Return the (x, y) coordinate for the center point of the cell that contains the specified text.  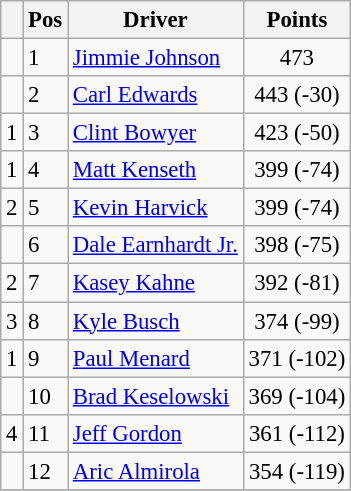
Kasey Kahne (156, 283)
Paul Menard (156, 358)
Driver (156, 20)
473 (296, 58)
Clint Bowyer (156, 133)
369 (-104) (296, 396)
398 (-75) (296, 245)
443 (-30) (296, 95)
Carl Edwards (156, 95)
354 (-119) (296, 471)
10 (46, 396)
5 (46, 208)
392 (-81) (296, 283)
361 (-112) (296, 433)
9 (46, 358)
Brad Keselowski (156, 396)
Aric Almirola (156, 471)
Jimmie Johnson (156, 58)
Pos (46, 20)
371 (-102) (296, 358)
Jeff Gordon (156, 433)
Kevin Harvick (156, 208)
8 (46, 321)
Dale Earnhardt Jr. (156, 245)
12 (46, 471)
Points (296, 20)
6 (46, 245)
423 (-50) (296, 133)
Matt Kenseth (156, 170)
7 (46, 283)
Kyle Busch (156, 321)
374 (-99) (296, 321)
11 (46, 433)
